Capture the cell that displays the provided text and extract its [x, y] central coordinate. 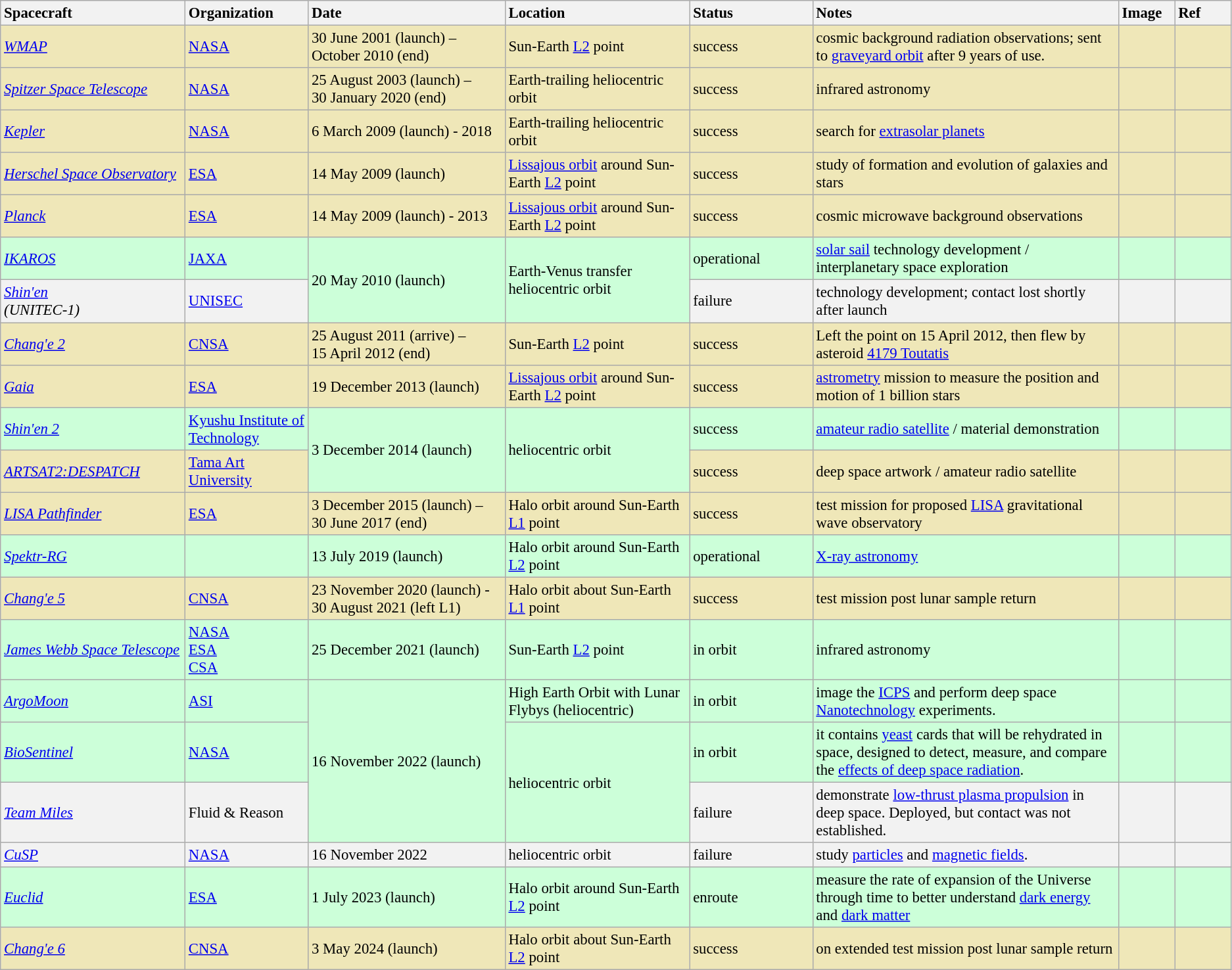
study of formation and evolution of galaxies and stars [965, 173]
Left the point on 15 April 2012, then flew by asteroid 4179 Toutatis [965, 344]
search for extrasolar planets [965, 131]
25 December 2021 (launch) [406, 650]
Team Miles [93, 813]
test mission for proposed LISA gravitational wave observatory [965, 514]
NASA ESA CSA [247, 650]
Chang'e 2 [93, 344]
UNISEC [247, 301]
Euclid [93, 898]
Date [406, 13]
Halo orbit about Sun-Earth L2 point [597, 949]
Herschel Space Observatory [93, 173]
3 December 2015 (launch) –30 June 2017 (end) [406, 514]
X-ray astronomy [965, 556]
Shin'en(UNITEC-1) [93, 301]
James Webb Space Telescope [93, 650]
measure the rate of expansion of the Universe through time to better understand dark energy and dark matter [965, 898]
Earth-Venus transfer heliocentric orbit [597, 280]
on extended test mission post lunar sample return [965, 949]
JAXA [247, 259]
cosmic microwave background observations [965, 217]
Location [597, 13]
enroute [751, 898]
6 March 2009 (launch) - 2018 [406, 131]
Status [751, 13]
3 December 2014 (launch) [406, 450]
Spektr-RG [93, 556]
1 July 2023 (launch) [406, 898]
LISA Pathfinder [93, 514]
deep space artwork / amateur radio satellite [965, 471]
demonstrate low-thrust plasma propulsion in deep space. Deployed, but contact was not established. [965, 813]
Chang'e 6 [93, 949]
CuSP [93, 855]
20 May 2010 (launch) [406, 280]
astrometry mission to measure the position and motion of 1 billion stars [965, 386]
30 June 2001 (launch) –October 2010 (end) [406, 47]
Halo orbit about Sun-Earth L1 point [597, 598]
Kepler [93, 131]
BioSentinel [93, 752]
Halo orbit around Sun-Earth L1 point [597, 514]
solar sail technology development / interplanetary space exploration [965, 259]
Shin'en 2 [93, 428]
image the ICPS and perform deep space Nanotechnology experiments. [965, 701]
14 May 2009 (launch) [406, 173]
Spacecraft [93, 13]
13 July 2019 (launch) [406, 556]
Ref [1203, 13]
amateur radio satellite / material demonstration [965, 428]
23 November 2020 (launch) -30 August 2021 (left L1) [406, 598]
technology development; contact lost shortly after launch [965, 301]
IKAROS [93, 259]
16 November 2022 (launch) [406, 761]
14 May 2009 (launch) - 2013 [406, 217]
3 May 2024 (launch) [406, 949]
Gaia [93, 386]
ARTSAT2:DESPATCH [93, 471]
Planck [93, 217]
25 August 2003 (launch) –30 January 2020 (end) [406, 89]
cosmic background radiation observations; sent to graveyard orbit after 9 years of use. [965, 47]
it contains yeast cards that will be rehydrated in space, designed to detect, measure, and compare the effects of deep space radiation. [965, 752]
19 December 2013 (launch) [406, 386]
ArgoMoon [93, 701]
Notes [965, 13]
study particles and magnetic fields. [965, 855]
Fluid & Reason [247, 813]
WMAP [93, 47]
25 August 2011 (arrive) –15 April 2012 (end) [406, 344]
Kyushu Institute of Technology [247, 428]
Image [1147, 13]
Organization [247, 13]
test mission post lunar sample return [965, 598]
Tama Art University [247, 471]
ASI [247, 701]
16 November 2022 [406, 855]
Chang'e 5 [93, 598]
High Earth Orbit with Lunar Flybys (heliocentric) [597, 701]
Spitzer Space Telescope [93, 89]
